From the cell containing the given text, extract its center point as (X, Y) coordinate. 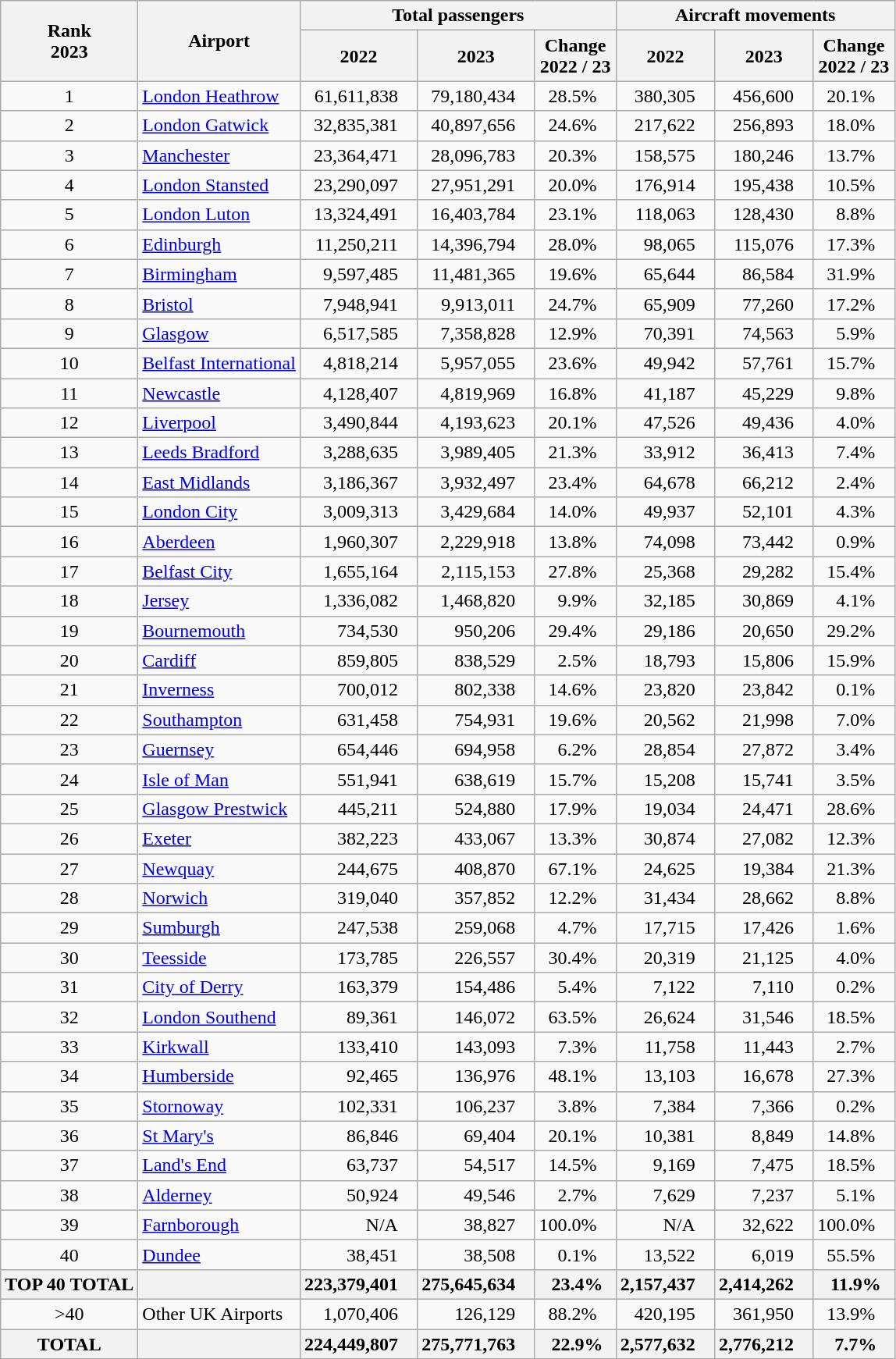
24,625 (665, 869)
38 (69, 1195)
126,129 (476, 1314)
11,443 (764, 1047)
40,897,656 (476, 126)
11,758 (665, 1047)
8 (69, 304)
838,529 (476, 660)
29,282 (764, 571)
408,870 (476, 869)
3,490,844 (358, 423)
Aircraft movements (756, 16)
2.5% (575, 660)
700,012 (358, 690)
361,950 (764, 1314)
19 (69, 631)
6.2% (575, 749)
16,403,784 (476, 215)
65,644 (665, 274)
7,358,828 (476, 333)
23.6% (575, 363)
1 (69, 96)
27.3% (854, 1076)
10,381 (665, 1136)
34 (69, 1076)
40 (69, 1254)
382,223 (358, 838)
Cardiff (219, 660)
Rank2023 (69, 41)
180,246 (764, 155)
>40 (69, 1314)
13,103 (665, 1076)
22.9% (575, 1343)
27,951,291 (476, 185)
950,206 (476, 631)
133,410 (358, 1047)
12.3% (854, 838)
London Luton (219, 215)
15,208 (665, 779)
259,068 (476, 928)
176,914 (665, 185)
7.0% (854, 720)
London Gatwick (219, 126)
244,675 (358, 869)
13 (69, 453)
226,557 (476, 958)
31,546 (764, 1017)
14.8% (854, 1136)
7,110 (764, 987)
12.2% (575, 898)
49,546 (476, 1195)
TOTAL (69, 1343)
859,805 (358, 660)
8,849 (764, 1136)
5.9% (854, 333)
102,331 (358, 1106)
Edinburgh (219, 244)
25 (69, 809)
1,960,307 (358, 542)
Airport (219, 41)
29.2% (854, 631)
Teesside (219, 958)
3 (69, 155)
357,852 (476, 898)
136,976 (476, 1076)
23.1% (575, 215)
31 (69, 987)
23,820 (665, 690)
1,655,164 (358, 571)
Alderney (219, 1195)
13.8% (575, 542)
21 (69, 690)
77,260 (764, 304)
7,629 (665, 1195)
15 (69, 512)
12.9% (575, 333)
64,678 (665, 482)
23 (69, 749)
Stornoway (219, 1106)
247,538 (358, 928)
638,619 (476, 779)
27,082 (764, 838)
18,793 (665, 660)
38,451 (358, 1254)
2,577,632 (665, 1343)
5.1% (854, 1195)
69,404 (476, 1136)
5 (69, 215)
4 (69, 185)
28 (69, 898)
32,185 (665, 601)
49,942 (665, 363)
2,229,918 (476, 542)
20,319 (665, 958)
24.6% (575, 126)
St Mary's (219, 1136)
3,009,313 (358, 512)
1,070,406 (358, 1314)
20 (69, 660)
2,157,437 (665, 1284)
38,827 (476, 1225)
2,414,262 (764, 1284)
11.9% (854, 1284)
802,338 (476, 690)
TOP 40 TOTAL (69, 1284)
13,324,491 (358, 215)
88.2% (575, 1314)
Exeter (219, 838)
Aberdeen (219, 542)
524,880 (476, 809)
456,600 (764, 96)
445,211 (358, 809)
16,678 (764, 1076)
13,522 (665, 1254)
21,998 (764, 720)
26 (69, 838)
City of Derry (219, 987)
7.7% (854, 1343)
London City (219, 512)
23,842 (764, 690)
1.6% (854, 928)
2 (69, 126)
Land's End (219, 1165)
106,237 (476, 1106)
13.7% (854, 155)
41,187 (665, 393)
694,958 (476, 749)
118,063 (665, 215)
29 (69, 928)
Kirkwall (219, 1047)
73,442 (764, 542)
275,771,763 (476, 1343)
18 (69, 601)
47,526 (665, 423)
195,438 (764, 185)
2,776,212 (764, 1343)
92,465 (358, 1076)
14.5% (575, 1165)
32,622 (764, 1225)
29,186 (665, 631)
79,180,434 (476, 96)
13.9% (854, 1314)
3.5% (854, 779)
631,458 (358, 720)
17.3% (854, 244)
Birmingham (219, 274)
32 (69, 1017)
9.9% (575, 601)
Inverness (219, 690)
14.0% (575, 512)
13.3% (575, 838)
21,125 (764, 958)
27 (69, 869)
Other UK Airports (219, 1314)
6 (69, 244)
Sumburgh (219, 928)
1,468,820 (476, 601)
15.9% (854, 660)
32,835,381 (358, 126)
Newcastle (219, 393)
9 (69, 333)
17 (69, 571)
158,575 (665, 155)
7,384 (665, 1106)
20.0% (575, 185)
12 (69, 423)
11 (69, 393)
256,893 (764, 126)
Southampton (219, 720)
31.9% (854, 274)
89,361 (358, 1017)
30,869 (764, 601)
11,481,365 (476, 274)
163,379 (358, 987)
54,517 (476, 1165)
38,508 (476, 1254)
Humberside (219, 1076)
24 (69, 779)
9,597,485 (358, 274)
3,429,684 (476, 512)
28,854 (665, 749)
Bournemouth (219, 631)
433,067 (476, 838)
16.8% (575, 393)
33,912 (665, 453)
6,019 (764, 1254)
Bristol (219, 304)
3,989,405 (476, 453)
74,098 (665, 542)
9,913,011 (476, 304)
33 (69, 1047)
7,948,941 (358, 304)
28.6% (854, 809)
4,193,623 (476, 423)
5.4% (575, 987)
275,645,634 (476, 1284)
173,785 (358, 958)
0.9% (854, 542)
7,237 (764, 1195)
74,563 (764, 333)
654,446 (358, 749)
223,379,401 (358, 1284)
4.7% (575, 928)
319,040 (358, 898)
29.4% (575, 631)
Jersey (219, 601)
28.5% (575, 96)
19,034 (665, 809)
154,486 (476, 987)
49,436 (764, 423)
7 (69, 274)
10 (69, 363)
London Stansted (219, 185)
420,195 (665, 1314)
217,622 (665, 126)
Leeds Bradford (219, 453)
128,430 (764, 215)
10.5% (854, 185)
2,115,153 (476, 571)
4.3% (854, 512)
17,715 (665, 928)
3,288,635 (358, 453)
50,924 (358, 1195)
24.7% (575, 304)
Norwich (219, 898)
Belfast City (219, 571)
98,065 (665, 244)
22 (69, 720)
37 (69, 1165)
4.1% (854, 601)
30,874 (665, 838)
20.3% (575, 155)
14,396,794 (476, 244)
19,384 (764, 869)
39 (69, 1225)
27.8% (575, 571)
Total passengers (457, 16)
6,517,585 (358, 333)
1,336,082 (358, 601)
4,818,214 (358, 363)
9,169 (665, 1165)
63,737 (358, 1165)
15,806 (764, 660)
3,932,497 (476, 482)
66,212 (764, 482)
17,426 (764, 928)
3.8% (575, 1106)
45,229 (764, 393)
63.5% (575, 1017)
36 (69, 1136)
Isle of Man (219, 779)
23,290,097 (358, 185)
15.4% (854, 571)
31,434 (665, 898)
25,368 (665, 571)
380,305 (665, 96)
48.1% (575, 1076)
3,186,367 (358, 482)
24,471 (764, 809)
551,941 (358, 779)
7.4% (854, 453)
734,530 (358, 631)
57,761 (764, 363)
52,101 (764, 512)
7,122 (665, 987)
2.4% (854, 482)
5,957,055 (476, 363)
7,366 (764, 1106)
224,449,807 (358, 1343)
55.5% (854, 1254)
28.0% (575, 244)
Guernsey (219, 749)
28,096,783 (476, 155)
7.3% (575, 1047)
16 (69, 542)
26,624 (665, 1017)
115,076 (764, 244)
Manchester (219, 155)
35 (69, 1106)
754,931 (476, 720)
9.8% (854, 393)
4,819,969 (476, 393)
Belfast International (219, 363)
18.0% (854, 126)
11,250,211 (358, 244)
30.4% (575, 958)
17.9% (575, 809)
Liverpool (219, 423)
36,413 (764, 453)
146,072 (476, 1017)
28,662 (764, 898)
7,475 (764, 1165)
61,611,838 (358, 96)
65,909 (665, 304)
86,584 (764, 274)
30 (69, 958)
Glasgow Prestwick (219, 809)
14 (69, 482)
17.2% (854, 304)
Farnborough (219, 1225)
London Southend (219, 1017)
East Midlands (219, 482)
86,846 (358, 1136)
20,650 (764, 631)
143,093 (476, 1047)
49,937 (665, 512)
67.1% (575, 869)
23,364,471 (358, 155)
3.4% (854, 749)
70,391 (665, 333)
14.6% (575, 690)
London Heathrow (219, 96)
20,562 (665, 720)
Newquay (219, 869)
15,741 (764, 779)
Glasgow (219, 333)
27,872 (764, 749)
4,128,407 (358, 393)
Dundee (219, 1254)
